Detect which cell encompasses the target text, then output its [X, Y] center coordinate. 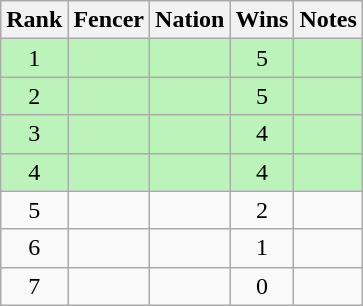
3 [34, 134]
0 [262, 286]
Wins [262, 20]
Nation [190, 20]
7 [34, 286]
Fencer [109, 20]
Rank [34, 20]
Notes [328, 20]
6 [34, 248]
